Return the [X, Y] coordinate for the center point of the cell that contains the specified text.  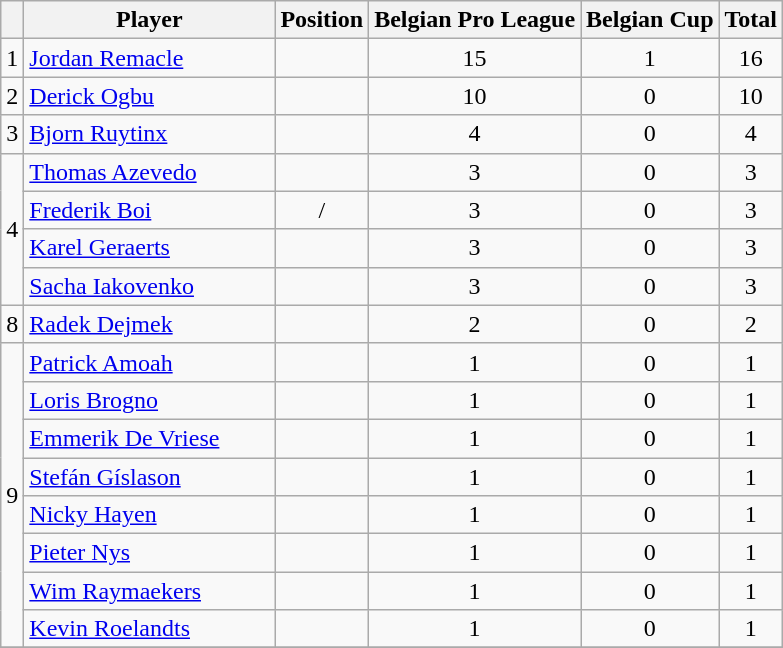
Total [751, 20]
/ [322, 210]
Loris Brogno [150, 400]
Nicky Hayen [150, 515]
15 [475, 58]
8 [12, 324]
Kevin Roelandts [150, 629]
9 [12, 495]
Bjorn Ruytinx [150, 134]
16 [751, 58]
Sacha Iakovenko [150, 286]
Position [322, 20]
Emmerik De Vriese [150, 438]
Belgian Pro League [475, 20]
Frederik Boi [150, 210]
Stefán Gíslason [150, 477]
Player [150, 20]
Radek Dejmek [150, 324]
Pieter Nys [150, 553]
Karel Geraerts [150, 248]
Thomas Azevedo [150, 172]
Wim Raymaekers [150, 591]
Derick Ogbu [150, 96]
Jordan Remacle [150, 58]
Patrick Amoah [150, 362]
Belgian Cup [650, 20]
